Extract the [X, Y] coordinate from the center of the cell holding the provided text.  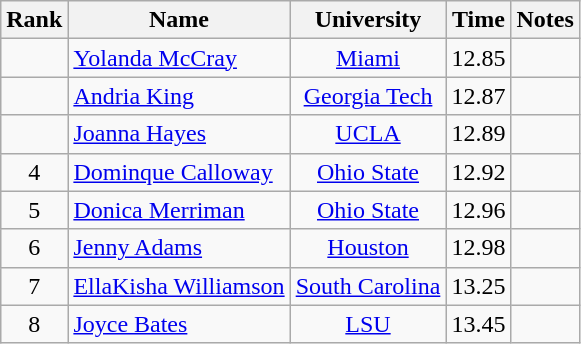
Andria King [179, 96]
7 [34, 286]
Miami [368, 58]
Yolanda McCray [179, 58]
12.87 [478, 96]
4 [34, 172]
UCLA [368, 134]
Dominque Calloway [179, 172]
13.25 [478, 286]
12.85 [478, 58]
Joyce Bates [179, 324]
EllaKisha Williamson [179, 286]
12.98 [478, 248]
Rank [34, 20]
Time [478, 20]
Jenny Adams [179, 248]
Houston [368, 248]
Joanna Hayes [179, 134]
12.92 [478, 172]
12.89 [478, 134]
Georgia Tech [368, 96]
6 [34, 248]
12.96 [478, 210]
Notes [545, 20]
13.45 [478, 324]
LSU [368, 324]
5 [34, 210]
8 [34, 324]
University [368, 20]
South Carolina [368, 286]
Name [179, 20]
Donica Merriman [179, 210]
